Capture the cell that displays the provided text and extract its [X, Y] central coordinate. 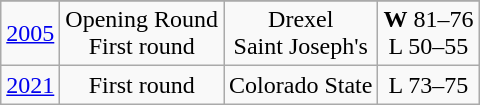
Opening RoundFirst round [142, 34]
First round [142, 85]
2005 [30, 34]
Colorado State [301, 85]
W 81–76L 50–55 [428, 34]
DrexelSaint Joseph's [301, 34]
2021 [30, 85]
L 73–75 [428, 85]
